Output the [x, y] coordinate of the center of the cell containing the given text.  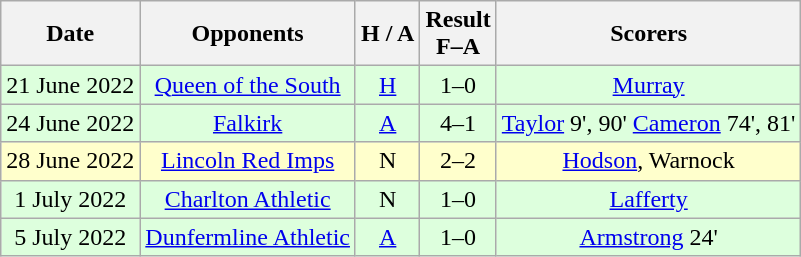
Lafferty [648, 199]
Taylor 9', 90' Cameron 74', 81' [648, 123]
5 July 2022 [70, 237]
Dunfermline Athletic [248, 237]
Opponents [248, 34]
4–1 [458, 123]
Falkirk [248, 123]
H [387, 85]
Date [70, 34]
Murray [648, 85]
H / A [387, 34]
24 June 2022 [70, 123]
Charlton Athletic [248, 199]
Scorers [648, 34]
Armstrong 24' [648, 237]
Queen of the South [248, 85]
Lincoln Red Imps [248, 161]
21 June 2022 [70, 85]
28 June 2022 [70, 161]
ResultF–A [458, 34]
1 July 2022 [70, 199]
2–2 [458, 161]
Hodson, Warnock [648, 161]
